Identify which cell holds the provided text, then report its [x, y] central coordinate. 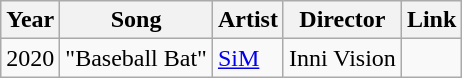
Song [136, 20]
Year [30, 20]
Link [431, 20]
SiM [248, 58]
Artist [248, 20]
"Baseball Bat" [136, 58]
Inni Vision [342, 58]
Director [342, 20]
2020 [30, 58]
